Search for the cell housing the specified text and yield its (X, Y) center coordinate. 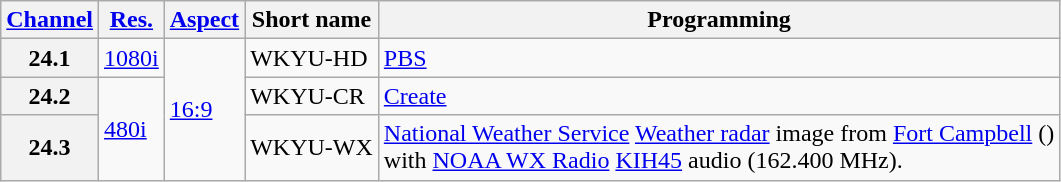
24.3 (50, 148)
National Weather Service Weather radar image from Fort Campbell ()with NOAA WX Radio KIH45 audio (162.400 MHz). (718, 148)
480i (132, 128)
WKYU-HD (312, 58)
WKYU-CR (312, 96)
Create (718, 96)
Aspect (204, 20)
Short name (312, 20)
16:9 (204, 110)
24.1 (50, 58)
PBS (718, 58)
24.2 (50, 96)
1080i (132, 58)
Res. (132, 20)
Channel (50, 20)
WKYU-WX (312, 148)
Programming (718, 20)
